Detect which cell encompasses the target text, then output its [x, y] center coordinate. 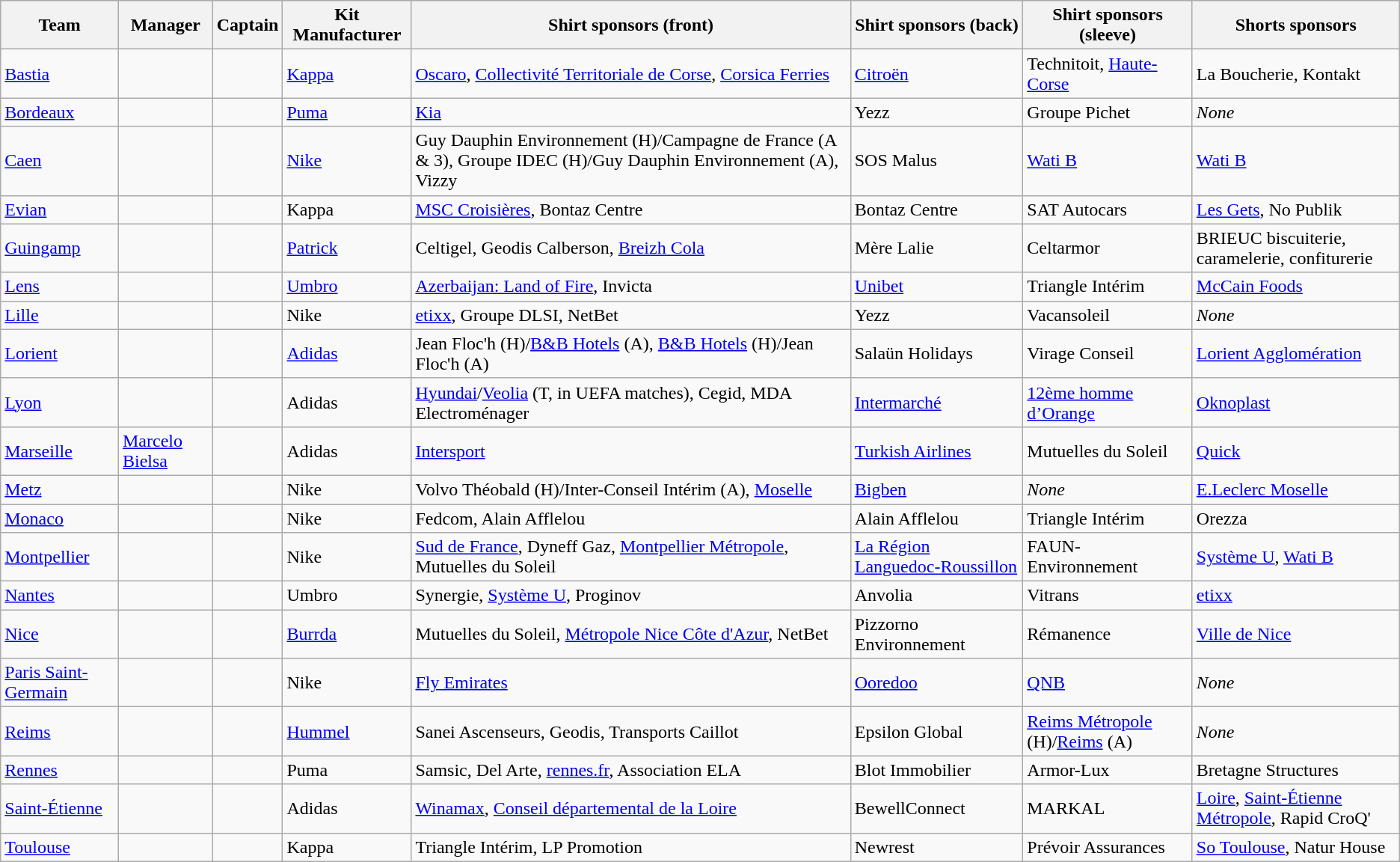
Turkish Airlines [936, 450]
Technitoit, Haute-Corse [1108, 73]
Bastia [60, 73]
Kia [631, 112]
Blot Immobilier [936, 770]
Fly Emirates [631, 682]
E.Leclerc Moselle [1295, 489]
Oscaro, Collectivité Territoriale de Corse, Corsica Ferries [631, 73]
etixx [1295, 596]
Marseille [60, 450]
Mutuelles du Soleil [1108, 450]
Citroën [936, 73]
SAT Autocars [1108, 210]
Toulouse [60, 847]
So Toulouse, Natur House [1295, 847]
Sanei Ascenseurs, Geodis, Transports Caillot [631, 732]
FAUN-Environnement [1108, 557]
Lorient [60, 353]
MARKAL [1108, 808]
Ooredoo [936, 682]
Bretagne Structures [1295, 770]
Kit Manufacturer [347, 25]
Shirt sponsors (back) [936, 25]
Oknoplast [1295, 403]
Guy Dauphin Environnement (H)/Campagne de France (A & 3), Groupe IDEC (H)/Guy Dauphin Environnement (A), Vizzy [631, 161]
Paris Saint-Germain [60, 682]
Winamax, Conseil départemental de la Loire [631, 808]
Newrest [936, 847]
Samsic, Del Arte, rennes.fr, Association ELA [631, 770]
Lens [60, 287]
Lyon [60, 403]
Bordeaux [60, 112]
Lille [60, 315]
Loire, Saint-Étienne Métropole, Rapid CroQ' [1295, 808]
Shirt sponsors (sleeve) [1108, 25]
Celtigel, Geodis Calberson, Breizh Cola [631, 248]
Volvo Théobald (H)/Inter-Conseil Intérim (A), Moselle [631, 489]
Hyundai/Veolia (T, in UEFA matches), Cegid, MDA Electroménager [631, 403]
Alain Afflelou [936, 519]
Bontaz Centre [936, 210]
Shorts sponsors [1295, 25]
Rémanence [1108, 635]
BRIEUC biscuiterie, caramelerie, confiturerie [1295, 248]
Reims Métropole (H)/Reims (A) [1108, 732]
Groupe Pichet [1108, 112]
Nice [60, 635]
Vacansoleil [1108, 315]
Epsilon Global [936, 732]
etixx, Groupe DLSI, NetBet [631, 315]
Evian [60, 210]
Saint-Étienne [60, 808]
Captain [248, 25]
Celtarmor [1108, 248]
Hummel [347, 732]
Unibet [936, 287]
Caen [60, 161]
Pizzorno Environnement [936, 635]
Les Gets, No Publik [1295, 210]
Azerbaijan: Land of Fire, Invicta [631, 287]
Nantes [60, 596]
Montpellier [60, 557]
Virage Conseil [1108, 353]
Marcelo Bielsa [165, 450]
Rennes [60, 770]
Anvolia [936, 596]
Mère Lalie [936, 248]
Fedcom, Alain Afflelou [631, 519]
Système U, Wati B [1295, 557]
Mutuelles du Soleil, Métropole Nice Côte d'Azur, NetBet [631, 635]
Patrick [347, 248]
Ville de Nice [1295, 635]
Lorient Agglomération [1295, 353]
Quick [1295, 450]
Metz [60, 489]
Synergie, Système U, Proginov [631, 596]
MSC Croisières, Bontaz Centre [631, 210]
Prévoir Assurances [1108, 847]
Reims [60, 732]
Jean Floc'h (H)/B&B Hotels (A), B&B Hotels (H)/Jean Floc'h (A) [631, 353]
BewellConnect [936, 808]
Salaün Holidays [936, 353]
SOS Malus [936, 161]
Manager [165, 25]
Sud de France, Dyneff Gaz, Montpellier Métropole, Mutuelles du Soleil [631, 557]
Monaco [60, 519]
Guingamp [60, 248]
La Région Languedoc-Roussillon [936, 557]
12ème homme d’Orange [1108, 403]
McCain Foods [1295, 287]
Team [60, 25]
Armor-Lux [1108, 770]
Burrda [347, 635]
QNB [1108, 682]
Triangle Intérim, LP Promotion [631, 847]
Intermarché [936, 403]
Shirt sponsors (front) [631, 25]
Intersport [631, 450]
Vitrans [1108, 596]
La Boucherie, Kontakt [1295, 73]
Bigben [936, 489]
Orezza [1295, 519]
